Detect which cell encompasses the target text, then output its (X, Y) center coordinate. 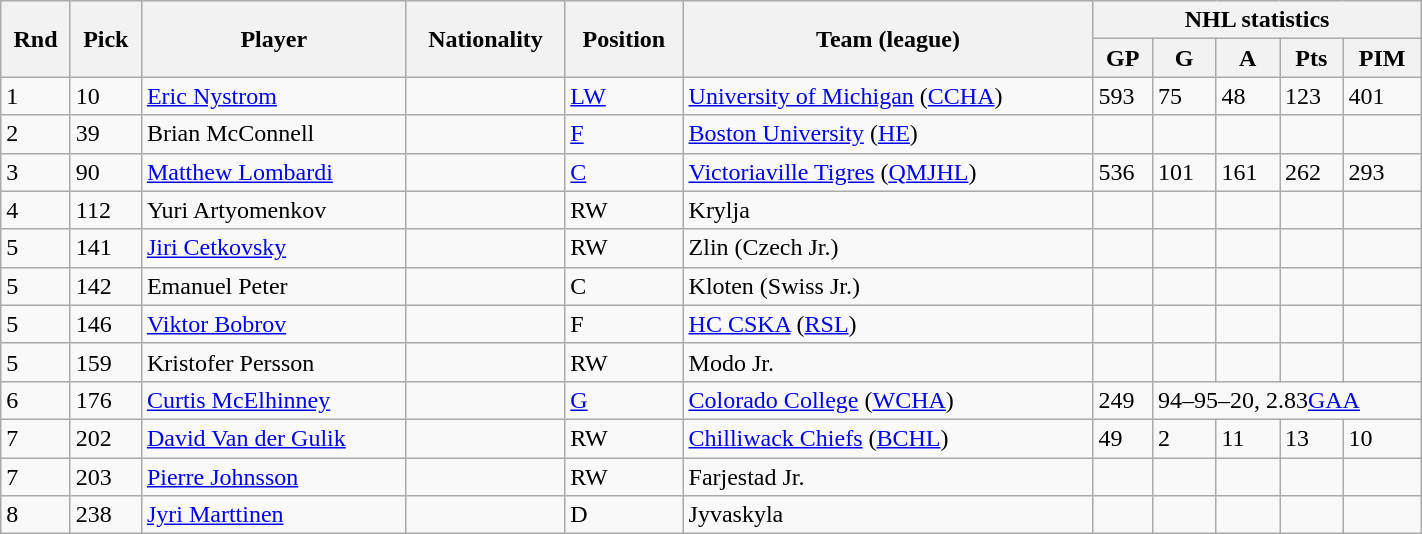
49 (1122, 438)
203 (106, 477)
Jiri Cetkovsky (274, 248)
Pick (106, 39)
D (624, 515)
Jyri Marttinen (274, 515)
Eric Nystrom (274, 96)
202 (106, 438)
Boston University (HE) (888, 134)
238 (106, 515)
123 (1312, 96)
Emanuel Peter (274, 286)
Viktor Bobrov (274, 324)
11 (1248, 438)
94–95–20, 2.83GAA (1286, 400)
141 (106, 248)
401 (1382, 96)
Rnd (36, 39)
Pts (1312, 58)
Matthew Lombardi (274, 172)
249 (1122, 400)
159 (106, 362)
Kloten (Swiss Jr.) (888, 286)
Kristofer Persson (274, 362)
Zlin (Czech Jr.) (888, 248)
Player (274, 39)
8 (36, 515)
3 (36, 172)
Farjestad Jr. (888, 477)
142 (106, 286)
Jyvaskyla (888, 515)
1 (36, 96)
6 (36, 400)
NHL statistics (1257, 20)
101 (1184, 172)
Colorado College (WCHA) (888, 400)
293 (1382, 172)
176 (106, 400)
39 (106, 134)
13 (1312, 438)
48 (1248, 96)
Nationality (486, 39)
A (1248, 58)
LW (624, 96)
146 (106, 324)
90 (106, 172)
PIM (1382, 58)
536 (1122, 172)
Yuri Artyomenkov (274, 210)
GP (1122, 58)
75 (1184, 96)
4 (36, 210)
David Van der Gulik (274, 438)
Modo Jr. (888, 362)
262 (1312, 172)
Chilliwack Chiefs (BCHL) (888, 438)
593 (1122, 96)
Brian McConnell (274, 134)
161 (1248, 172)
Curtis McElhinney (274, 400)
HC CSKA (RSL) (888, 324)
Pierre Johnsson (274, 477)
Position (624, 39)
University of Michigan (CCHA) (888, 96)
Krylja (888, 210)
Victoriaville Tigres (QMJHL) (888, 172)
Team (league) (888, 39)
112 (106, 210)
